Determine the [x, y] coordinate at the center of the cell enclosing the given text.  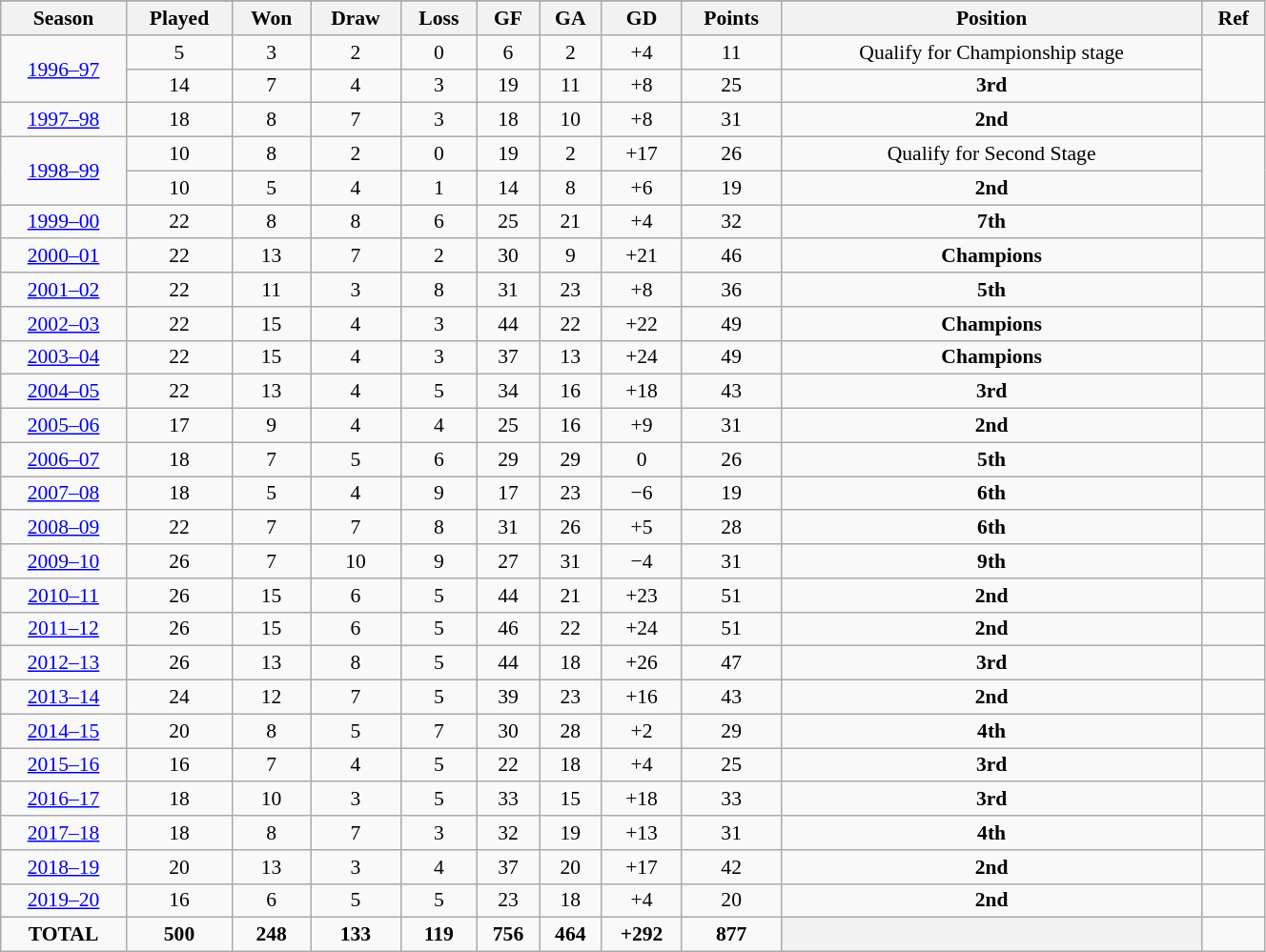
Loss [439, 18]
119 [439, 935]
2011–12 [64, 629]
Played [179, 18]
TOTAL [64, 935]
1996–97 [64, 69]
Season [64, 18]
2004–05 [64, 392]
+16 [642, 698]
Draw [357, 18]
Qualify for Second Stage [991, 154]
+22 [642, 324]
42 [731, 867]
2013–14 [64, 698]
2007–08 [64, 494]
1997–98 [64, 120]
2010–11 [64, 596]
248 [272, 935]
+2 [642, 731]
1 [439, 188]
+292 [642, 935]
2012–13 [64, 663]
2009–10 [64, 561]
2006–07 [64, 459]
47 [731, 663]
+26 [642, 663]
2002–03 [64, 324]
2014–15 [64, 731]
2005–06 [64, 426]
12 [272, 698]
2000–01 [64, 256]
39 [507, 698]
9th [991, 561]
Position [991, 18]
2018–19 [64, 867]
−6 [642, 494]
7th [991, 222]
Won [272, 18]
2017–18 [64, 833]
Points [731, 18]
1999–00 [64, 222]
+13 [642, 833]
500 [179, 935]
756 [507, 935]
2016–17 [64, 800]
Qualify for Championship stage [991, 52]
877 [731, 935]
2015–16 [64, 765]
2019–20 [64, 901]
Ref [1234, 18]
464 [570, 935]
+23 [642, 596]
−4 [642, 561]
GF [507, 18]
GA [570, 18]
133 [357, 935]
2001–02 [64, 290]
2003–04 [64, 357]
+6 [642, 188]
27 [507, 561]
36 [731, 290]
24 [179, 698]
+5 [642, 528]
GD [642, 18]
34 [507, 392]
+9 [642, 426]
2008–09 [64, 528]
+21 [642, 256]
1998–99 [64, 172]
